Search for the cell housing the specified text and yield its [x, y] center coordinate. 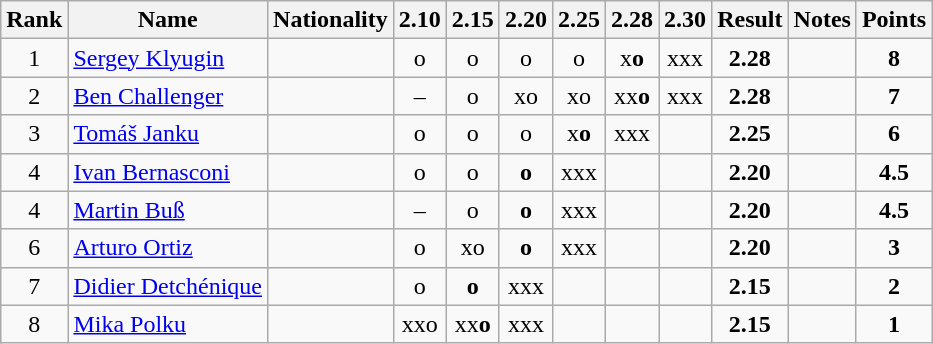
2.30 [686, 20]
Rank [34, 20]
Ben Challenger [168, 96]
Name [168, 20]
Ivan Bernasconi [168, 172]
Sergey Klyugin [168, 58]
Nationality [331, 20]
Didier Detchénique [168, 286]
Notes [822, 20]
Points [894, 20]
Mika Polku [168, 324]
Martin Buß [168, 210]
Result [750, 20]
Arturo Ortiz [168, 248]
2.10 [420, 20]
Tomáš Janku [168, 134]
